Scan for the cell matching the given text and deliver its [X, Y] coordinate at center. 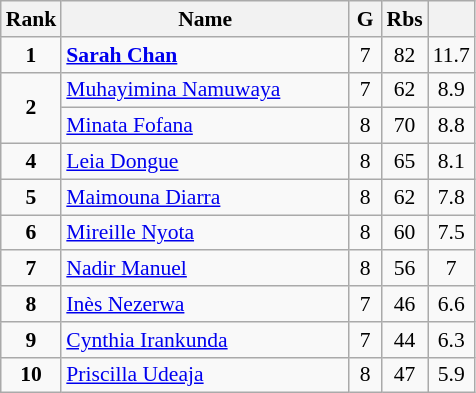
7.5 [452, 233]
Maimouna Diarra [205, 197]
9 [32, 340]
5 [32, 197]
5.9 [452, 375]
10 [32, 375]
Leia Dongue [205, 162]
Rbs [405, 19]
6.3 [452, 340]
Priscilla Udeaja [205, 375]
8.8 [452, 126]
6 [32, 233]
8.9 [452, 90]
Rank [32, 19]
Name [205, 19]
47 [405, 375]
4 [32, 162]
Minata Fofana [205, 126]
Nadir Manuel [205, 269]
Sarah Chan [205, 55]
60 [405, 233]
56 [405, 269]
Mireille Nyota [205, 233]
65 [405, 162]
G [366, 19]
46 [405, 304]
70 [405, 126]
44 [405, 340]
Muhayimina Namuwaya [205, 90]
8.1 [452, 162]
1 [32, 55]
6.6 [452, 304]
7.8 [452, 197]
Cynthia Irankunda [205, 340]
82 [405, 55]
Inès Nezerwa [205, 304]
2 [32, 108]
11.7 [452, 55]
